Scan for the cell matching the given text and deliver its (x, y) coordinate at center. 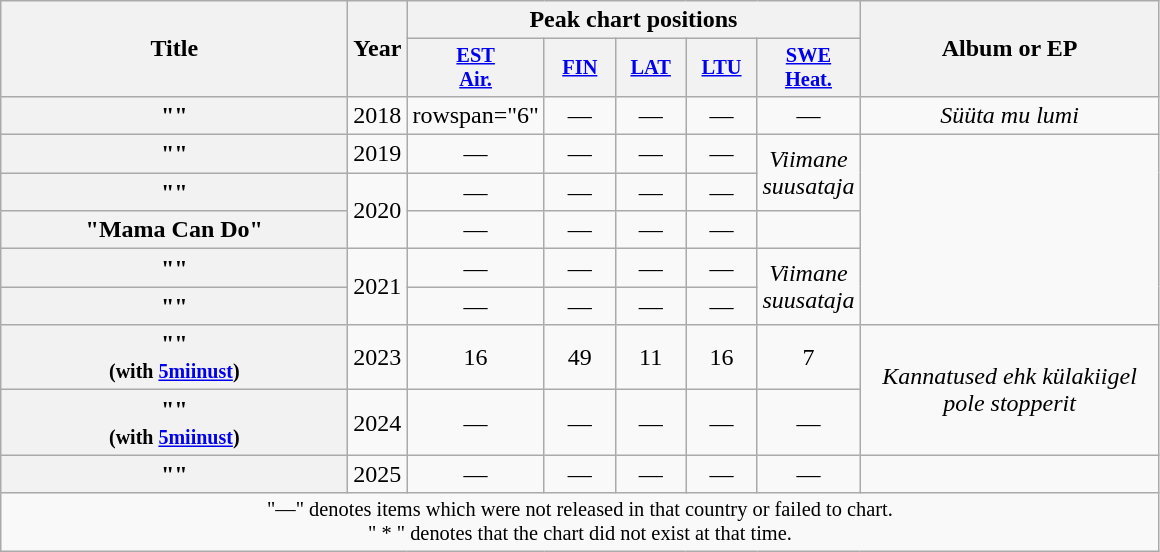
ESTAir. (476, 68)
FIN (580, 68)
Year (378, 49)
49 (580, 358)
Kannatused ehk külakiigel pole stopperit (1010, 390)
rowspan="6" (476, 115)
"—" denotes items which were not released in that country or failed to chart." * " denotes that the chart did not exist at that time. (580, 522)
SWEHeat. (808, 68)
2019 (378, 154)
2023 (378, 358)
11 (650, 358)
2021 (378, 287)
Title (174, 49)
Süüta mu lumi (1010, 115)
2025 (378, 474)
LAT (650, 68)
"Mama Can Do" (174, 230)
7 (808, 358)
2018 (378, 115)
LTU (722, 68)
2024 (378, 422)
2020 (378, 211)
Peak chart positions (634, 20)
Album or EP (1010, 49)
